For the text-containing cell, return its midpoint in (x, y) coordinate format. 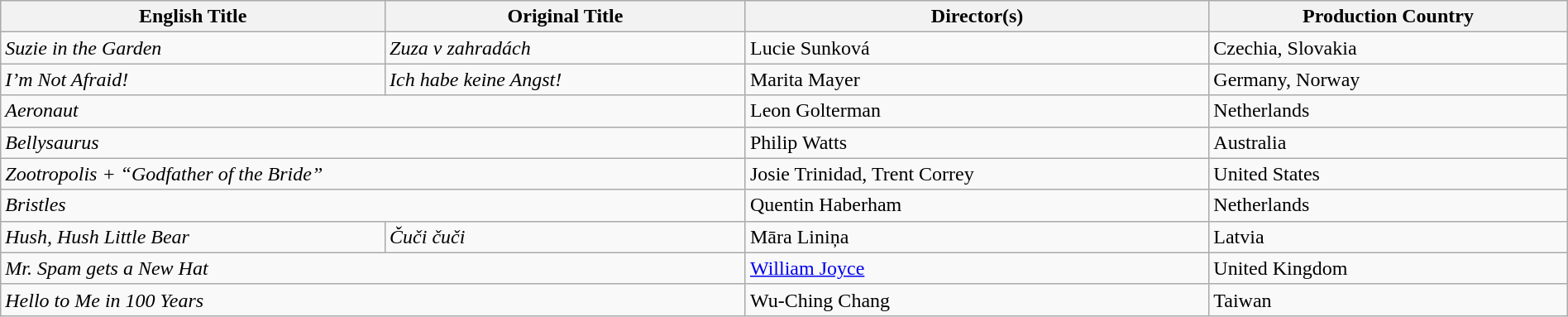
I’m Not Afraid! (194, 79)
English Title (194, 17)
Mr. Spam gets a New Hat (374, 268)
William Joyce (977, 268)
Production Country (1388, 17)
Hello to Me in 100 Years (374, 300)
Taiwan (1388, 300)
Original Title (566, 17)
Quentin Haberham (977, 205)
United Kingdom (1388, 268)
Čuči čuči (566, 237)
Māra Liniņa (977, 237)
Czechia, Slovakia (1388, 48)
Leon Golterman (977, 111)
Josie Trinidad, Trent Correy (977, 174)
Zuza v zahradách (566, 48)
Australia (1388, 142)
Aeronaut (374, 111)
Hush, Hush Little Bear (194, 237)
Suzie in the Garden (194, 48)
Philip Watts (977, 142)
Bristles (374, 205)
United States (1388, 174)
Lucie Sunková (977, 48)
Director(s) (977, 17)
Marita Mayer (977, 79)
Latvia (1388, 237)
Germany, Norway (1388, 79)
Zootropolis + “Godfather of the Bride” (374, 174)
Bellysaurus (374, 142)
Wu-Ching Chang (977, 300)
Ich habe keine Angst! (566, 79)
